Pinpoint the cell where the given text exists, returning its (x, y) midpoint coordinate. 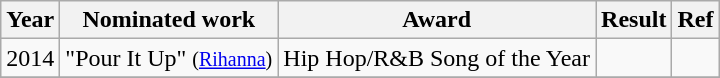
2014 (30, 58)
Ref (696, 20)
"Pour It Up" (Rihanna) (169, 58)
Year (30, 20)
Result (634, 20)
Nominated work (169, 20)
Award (437, 20)
Hip Hop/R&B Song of the Year (437, 58)
